Identify which cell holds the provided text, then report its (X, Y) central coordinate. 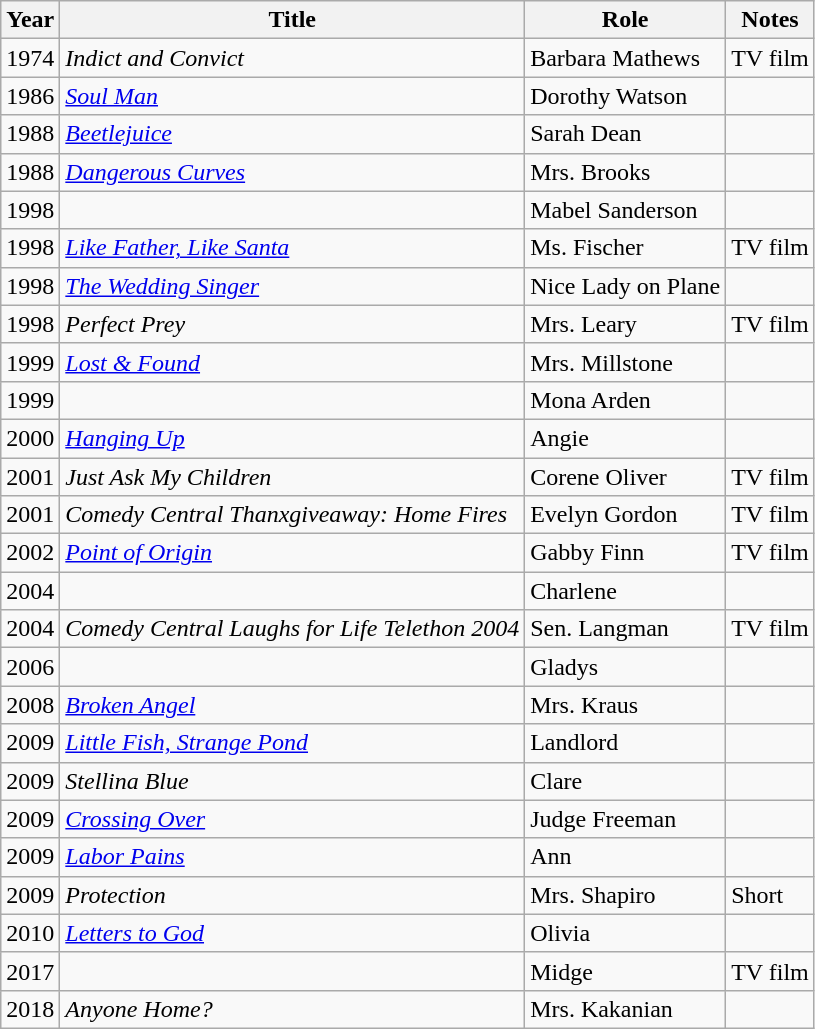
Ann (626, 857)
Dangerous Curves (292, 172)
Little Fish, Strange Pond (292, 743)
Letters to God (292, 933)
Gabby Finn (626, 553)
Just Ask My Children (292, 477)
Sen. Langman (626, 629)
Crossing Over (292, 819)
Role (626, 20)
Dorothy Watson (626, 96)
1986 (30, 96)
2006 (30, 667)
2017 (30, 971)
The Wedding Singer (292, 286)
Notes (770, 20)
Lost & Found (292, 362)
Mabel Sanderson (626, 210)
Protection (292, 895)
Short (770, 895)
Mrs. Brooks (626, 172)
Anyone Home? (292, 1009)
Soul Man (292, 96)
Hanging Up (292, 438)
Mrs. Kraus (626, 705)
Olivia (626, 933)
Gladys (626, 667)
Judge Freeman (626, 819)
1974 (30, 58)
Title (292, 20)
Charlene (626, 591)
Mrs. Millstone (626, 362)
Evelyn Gordon (626, 515)
Stellina Blue (292, 781)
Barbara Mathews (626, 58)
Like Father, Like Santa (292, 248)
Indict and Convict (292, 58)
Broken Angel (292, 705)
Mrs. Kakanian (626, 1009)
Sarah Dean (626, 134)
2000 (30, 438)
Midge (626, 971)
2010 (30, 933)
Comedy Central Laughs for Life Telethon 2004 (292, 629)
Mona Arden (626, 400)
Point of Origin (292, 553)
Mrs. Shapiro (626, 895)
Comedy Central Thanxgiveaway: Home Fires (292, 515)
2008 (30, 705)
Beetlejuice (292, 134)
Clare (626, 781)
Corene Oliver (626, 477)
Angie (626, 438)
Perfect Prey (292, 324)
Ms. Fischer (626, 248)
Labor Pains (292, 857)
2018 (30, 1009)
Year (30, 20)
Mrs. Leary (626, 324)
Nice Lady on Plane (626, 286)
2002 (30, 553)
Landlord (626, 743)
